Identify which cell holds the provided text, then report its [x, y] central coordinate. 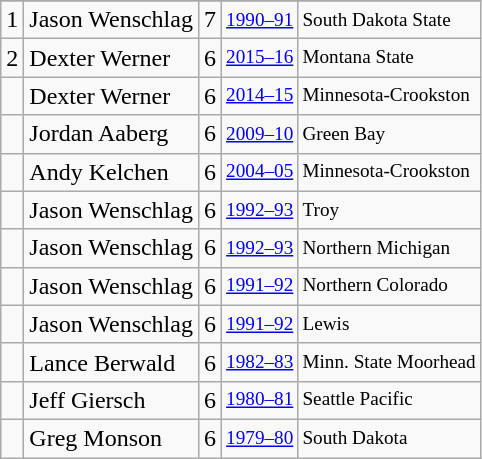
Northern Colorado [389, 286]
Seattle Pacific [389, 400]
South Dakota [389, 438]
Jeff Giersch [112, 400]
Andy Kelchen [112, 172]
2004–05 [260, 172]
Northern Michigan [389, 248]
Lewis [389, 324]
2014–15 [260, 96]
South Dakota State [389, 20]
Greg Monson [112, 438]
2 [12, 58]
Jordan Aaberg [112, 134]
1 [12, 20]
Minn. State Moorhead [389, 362]
1990–91 [260, 20]
7 [210, 20]
1980–81 [260, 400]
2015–16 [260, 58]
2009–10 [260, 134]
Troy [389, 210]
1979–80 [260, 438]
1982–83 [260, 362]
Lance Berwald [112, 362]
Green Bay [389, 134]
Montana State [389, 58]
